Return the (x, y) coordinate for the center point of the cell that contains the specified text.  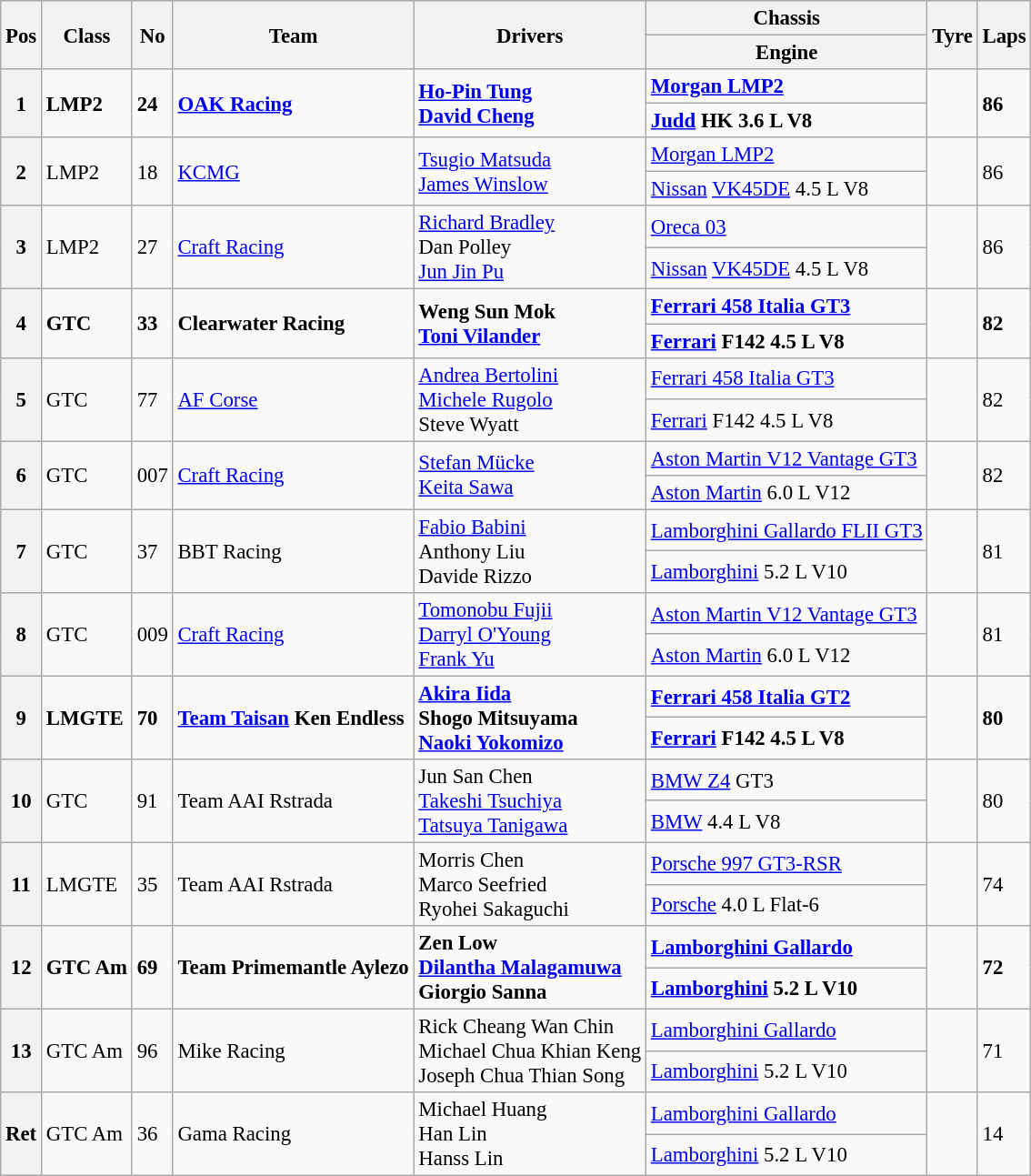
36 (153, 1134)
Porsche 4.0 L Flat-6 (786, 905)
77 (153, 399)
Stefan Mücke Keita Sawa (529, 475)
14 (1004, 1134)
9 (22, 718)
35 (153, 884)
12 (22, 968)
BBT Racing (293, 551)
Rick Cheang Wan Chin Michael Chua Khian Keng Joseph Chua Thian Song (529, 1051)
Pos (22, 35)
Fabio Babini Anthony Liu Davide Rizzo (529, 551)
1 (22, 104)
72 (1004, 968)
Oreca 03 (786, 226)
3 (22, 247)
33 (153, 324)
10 (22, 801)
69 (153, 968)
Team (293, 35)
Akira Iida Shogo Mitsuyama Naoki Yokomizo (529, 718)
Richard Bradley Dan Polley Jun Jin Pu (529, 247)
Morris Chen Marco Seefried Ryohei Sakaguchi (529, 884)
AF Corse (293, 399)
Engine (786, 53)
7 (22, 551)
Drivers (529, 35)
BMW 4.4 L V8 (786, 822)
Clearwater Racing (293, 324)
Porsche 997 GT3-RSR (786, 863)
Ret (22, 1134)
007 (153, 475)
No (153, 35)
5 (22, 399)
Judd HK 3.6 L V8 (786, 121)
91 (153, 801)
8 (22, 635)
Team Taisan Ken Endless (293, 718)
70 (153, 718)
96 (153, 1051)
18 (153, 171)
Ho-Pin Tung David Cheng (529, 104)
74 (1004, 884)
6 (22, 475)
Michael Huang Han Lin Hanss Lin (529, 1134)
24 (153, 104)
13 (22, 1051)
BMW Z4 GT3 (786, 780)
Tomonobu Fujii Darryl O'Young Frank Yu (529, 635)
Jun San Chen Takeshi Tsuchiya Tatsuya Tanigawa (529, 801)
27 (153, 247)
OAK Racing (293, 104)
Tyre (953, 35)
Gama Racing (293, 1134)
Lamborghini Gallardo FLII GT3 (786, 530)
37 (153, 551)
Class (87, 35)
11 (22, 884)
71 (1004, 1051)
2 (22, 171)
Andrea Bertolini Michele Rugolo Steve Wyatt (529, 399)
Ferrari 458 Italia GT2 (786, 697)
Tsugio Matsuda James Winslow (529, 171)
Laps (1004, 35)
009 (153, 635)
Mike Racing (293, 1051)
Team Primemantle Aylezo (293, 968)
4 (22, 324)
Chassis (786, 18)
Weng Sun Mok Toni Vilander (529, 324)
Zen Low Dilantha Malagamuwa Giorgio Sanna (529, 968)
KCMG (293, 171)
